Find where the given text appears and provide that cell's center as (X, Y) coordinate. 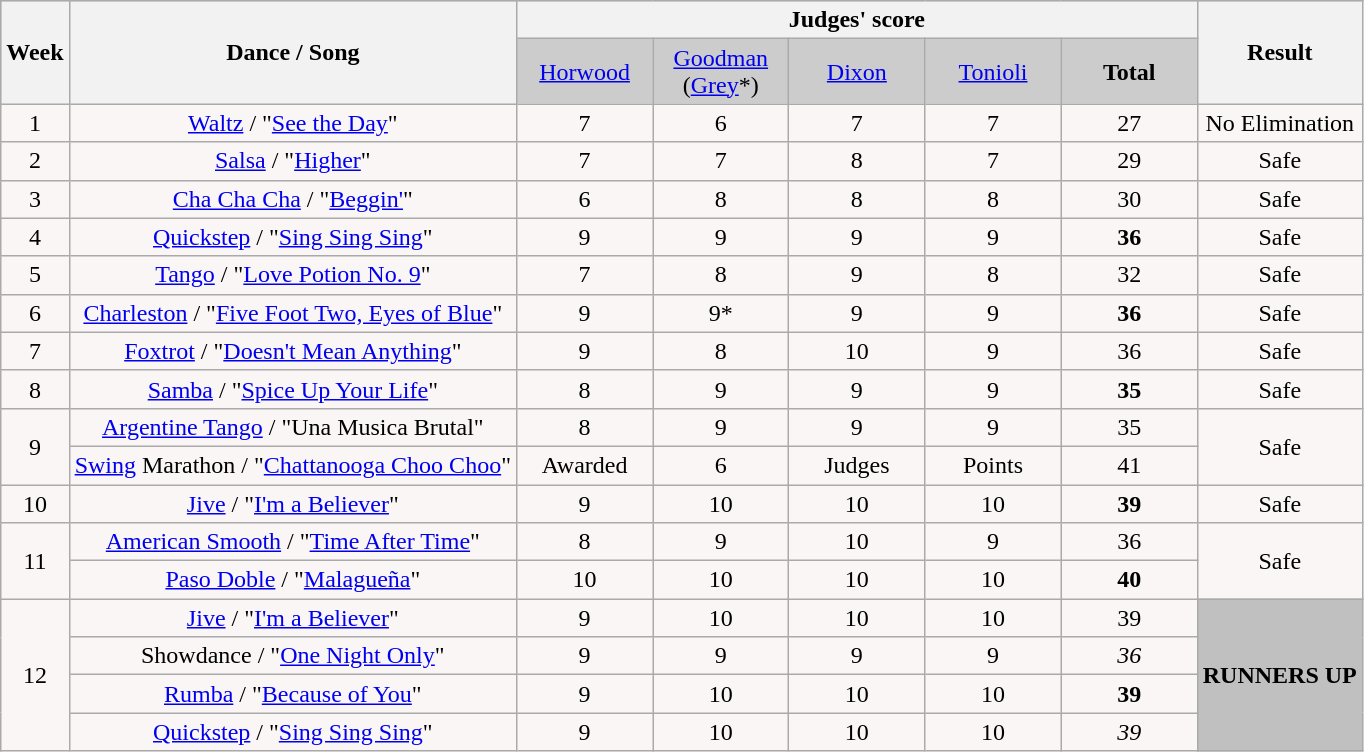
Result (1280, 52)
Swing Marathon / "Chattanooga Choo Choo" (292, 465)
Samba / "Spice Up Your Life" (292, 389)
RUNNERS UP (1280, 675)
27 (1129, 123)
Week (35, 52)
5 (35, 275)
Tango / "Love Potion No. 9" (292, 275)
Paso Doble / "Malagueña" (292, 580)
1 (35, 123)
32 (1129, 275)
Charleston / "Five Foot Two, Eyes of Blue" (292, 313)
Points (993, 465)
9* (721, 313)
2 (35, 161)
Total (1129, 72)
4 (35, 237)
41 (1129, 465)
Salsa / "Higher" (292, 161)
12 (35, 675)
Dixon (857, 72)
Judges' score (856, 20)
Argentine Tango / "Una Musica Brutal" (292, 427)
American Smooth / "Time After Time" (292, 542)
Dance / Song (292, 52)
Horwood (584, 72)
Foxtrot / "Doesn't Mean Anything" (292, 351)
Judges (857, 465)
Showdance / "One Night Only" (292, 656)
Awarded (584, 465)
30 (1129, 199)
11 (35, 561)
Tonioli (993, 72)
Goodman(Grey*) (721, 72)
40 (1129, 580)
Cha Cha Cha / "Beggin'" (292, 199)
No Elimination (1280, 123)
3 (35, 199)
29 (1129, 161)
Waltz / "See the Day" (292, 123)
Rumba / "Because of You" (292, 694)
